Return the [x, y] coordinate for the center point of the cell that contains the specified text.  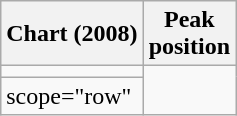
Peakposition [189, 34]
scope="row" [72, 96]
Chart (2008) [72, 34]
